Identify which cell holds the provided text, then report its (X, Y) central coordinate. 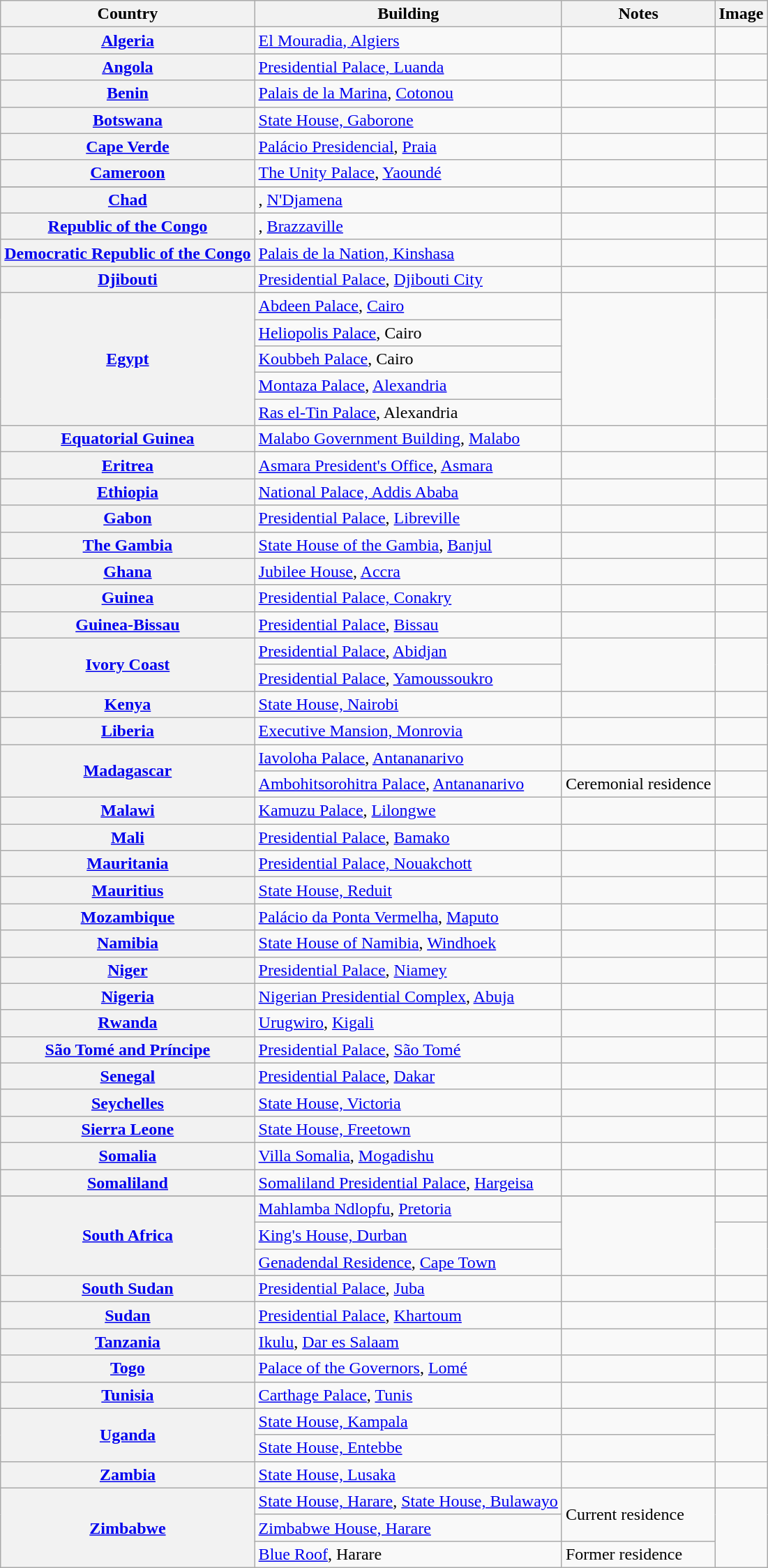
State House, Reduit (408, 890)
Mozambique (128, 917)
Cameroon (128, 173)
Presidential Palace, Libreville (408, 518)
São Tomé and Príncipe (128, 1050)
Mali (128, 837)
Image (741, 14)
Presidential Palace, Khartoum (408, 1315)
Presidential Palace, Niamey (408, 970)
Tunisia (128, 1395)
Ikulu, Dar es Salaam (408, 1342)
Somalia (128, 1156)
Namibia (128, 943)
Presidential Palace, Djibouti City (408, 279)
State House of Namibia, Windhoek (408, 943)
Iavoloha Palace, Antananarivo (408, 757)
Madagascar (128, 770)
Palais de la Nation, Kinshasa (408, 253)
Building (408, 14)
Senegal (128, 1076)
Ceremonial residence (638, 784)
Zimbabwe (128, 1528)
State House of the Gambia, Banjul (408, 545)
, N'Djamena (408, 200)
Equatorial Guinea (128, 439)
Somaliland (128, 1183)
Togo (128, 1368)
State House, Nairobi (408, 704)
Presidential Palace, São Tomé (408, 1050)
Presidential Palace, Conakry (408, 598)
El Mouradia, Algiers (408, 40)
Botswana (128, 120)
Kenya (128, 704)
Urugwiro, Kigali (408, 1023)
State House, Lusaka (408, 1474)
Asmara President's Office, Asmara (408, 465)
Guinea (128, 598)
Country (128, 14)
Benin (128, 94)
Rwanda (128, 1023)
Ghana (128, 572)
Palais de la Marina, Cotonou (408, 94)
South Sudan (128, 1289)
Current residence (638, 1514)
Montaza Palace, Alexandria (408, 386)
Democratic Republic of the Congo (128, 253)
Presidential Palace, Yamoussoukro (408, 678)
Egypt (128, 359)
Tanzania (128, 1342)
Presidential Palace, Nouakchott (408, 864)
Malabo Government Building, Malabo (408, 439)
State House, Kampala (408, 1421)
Presidential Palace, Dakar (408, 1076)
Seychelles (128, 1103)
Palácio da Ponta Vermelha, Maputo (408, 917)
Carthage Palace, Tunis (408, 1395)
State House, Freetown (408, 1129)
Kamuzu Palace, Lilongwe (408, 811)
The Unity Palace, Yaoundé (408, 173)
King's House, Durban (408, 1236)
Villa Somalia, Mogadishu (408, 1156)
Nigeria (128, 996)
Mauritius (128, 890)
Ambohitsorohitra Palace, Antananarivo (408, 784)
Former residence (638, 1554)
Malawi (128, 811)
Nigerian Presidential Complex, Abuja (408, 996)
Presidential Palace, Bamako (408, 837)
Angola (128, 67)
Mahlamba Ndlopfu, Pretoria (408, 1209)
Ethiopia (128, 492)
Executive Mansion, Monrovia (408, 731)
Sierra Leone (128, 1129)
Guinea-Bissau (128, 625)
South Africa (128, 1236)
National Palace, Addis Ababa (408, 492)
Zimbabwe House, Harare (408, 1528)
Koubbeh Palace, Cairo (408, 359)
State House, Harare, State House, Bulawayo (408, 1501)
Gabon (128, 518)
Zambia (128, 1474)
State House, Gaborone (408, 120)
Palace of the Governors, Lomé (408, 1368)
Somaliland Presidential Palace, Hargeisa (408, 1183)
Presidential Palace, Bissau (408, 625)
State House, Entebbe (408, 1448)
Genadendal Residence, Cape Town (408, 1262)
Blue Roof, Harare (408, 1554)
Notes (638, 14)
Chad (128, 200)
Abdeen Palace, Cairo (408, 306)
Ras el-Tin Palace, Alexandria (408, 412)
Mauritania (128, 864)
Algeria (128, 40)
Jubilee House, Accra (408, 572)
Sudan (128, 1315)
Liberia (128, 731)
The Gambia (128, 545)
Niger (128, 970)
Cape Verde (128, 147)
Presidential Palace, Abidjan (408, 651)
Heliopolis Palace, Cairo (408, 333)
State House, Victoria (408, 1103)
Presidential Palace, Luanda (408, 67)
Republic of the Congo (128, 226)
Presidential Palace, Juba (408, 1289)
Palácio Presidencial, Praia (408, 147)
Ivory Coast (128, 664)
Eritrea (128, 465)
Uganda (128, 1435)
Djibouti (128, 279)
, Brazzaville (408, 226)
